Locate the cell with the specified text and output its [X, Y] center coordinate. 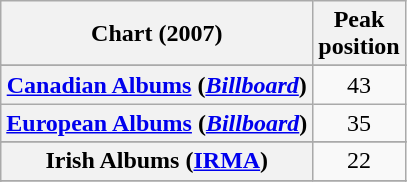
22 [359, 161]
Chart (2007) [157, 34]
43 [359, 85]
European Albums (Billboard) [157, 123]
Irish Albums (IRMA) [157, 161]
Canadian Albums (Billboard) [157, 85]
Peakposition [359, 34]
35 [359, 123]
